Return [x, y] of the center of cell containing provided text 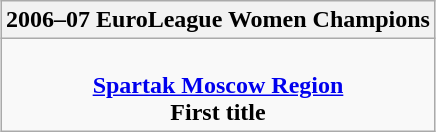
Spartak Moscow Region First title [218, 85]
2006–07 EuroLeague Women Champions [218, 20]
